Return (x, y) of the center of cell containing provided text 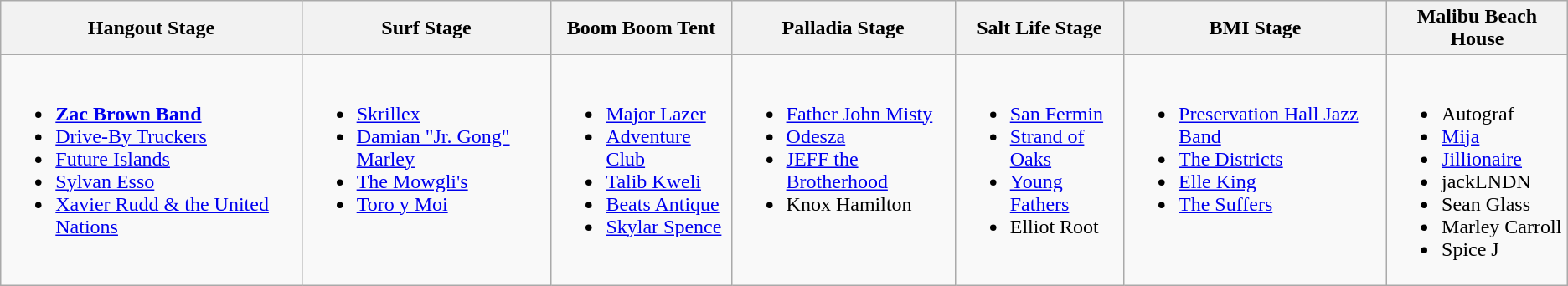
AutografMijaJillionairejackLNDNSean GlassMarley CarrollSpice J (1478, 171)
Major LazerAdventure ClubTalib KweliBeats AntiqueSkylar Spence (642, 171)
Preservation Hall Jazz BandThe DistrictsElle KingThe Suffers (1256, 171)
Malibu Beach House (1478, 28)
Father John MistyOdeszaJEFF the BrotherhoodKnox Hamilton (843, 171)
Hangout Stage (151, 28)
SkrillexDamian "Jr. Gong" MarleyThe Mowgli'sToro y Moi (426, 171)
Palladia Stage (843, 28)
San FerminStrand of OaksYoung FathersElliot Root (1039, 171)
BMI Stage (1256, 28)
Salt Life Stage (1039, 28)
Surf Stage (426, 28)
Zac Brown BandDrive-By TruckersFuture IslandsSylvan EssoXavier Rudd & the United Nations (151, 171)
Boom Boom Tent (642, 28)
